Scan for the cell matching the given text and deliver its (X, Y) coordinate at center. 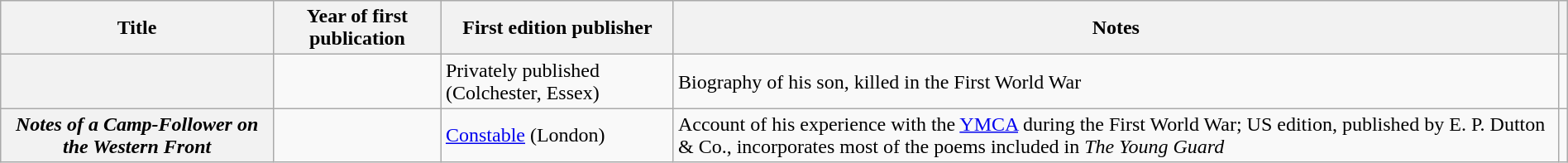
Notes of a Camp-Follower on the Western Front (137, 136)
Privately published (Colchester, Essex) (557, 81)
Notes (1116, 28)
Year of first publication (357, 28)
Title (137, 28)
Biography of his son, killed in the First World War (1116, 81)
Constable (London) (557, 136)
First edition publisher (557, 28)
